Extract the (x, y) coordinate from the center of the cell holding the provided text.  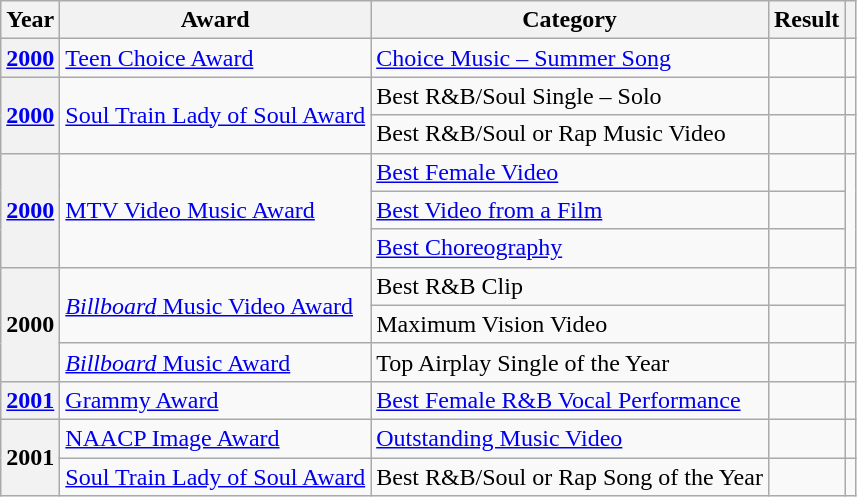
Top Airplay Single of the Year (570, 362)
Award (216, 20)
Choice Music – Summer Song (570, 58)
Outstanding Music Video (570, 438)
Billboard Music Award (216, 362)
Year (30, 20)
Best Choreography (570, 248)
Best R&B Clip (570, 286)
Teen Choice Award (216, 58)
Result (806, 20)
Grammy Award (216, 400)
Best Video from a Film (570, 210)
Best Female Video (570, 172)
Best R&B/Soul or Rap Song of the Year (570, 477)
Maximum Vision Video (570, 324)
NAACP Image Award (216, 438)
MTV Video Music Award (216, 210)
Best R&B/Soul or Rap Music Video (570, 134)
Best Female R&B Vocal Performance (570, 400)
Best R&B/Soul Single – Solo (570, 96)
Billboard Music Video Award (216, 305)
Category (570, 20)
